Scan for the cell matching the given text and deliver its (x, y) coordinate at center. 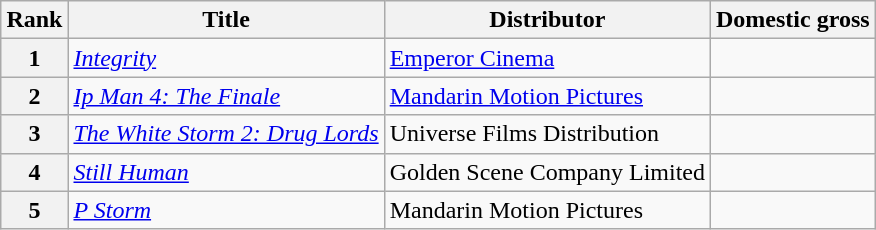
P Storm (226, 210)
Universe Films Distribution (547, 134)
2 (34, 96)
Emperor Cinema (547, 58)
3 (34, 134)
Title (226, 20)
4 (34, 172)
Ip Man 4: The Finale (226, 96)
Distributor (547, 20)
The White Storm 2: Drug Lords (226, 134)
Domestic gross (794, 20)
Golden Scene Company Limited (547, 172)
Rank (34, 20)
1 (34, 58)
5 (34, 210)
Integrity (226, 58)
Still Human (226, 172)
